Return the (x, y) coordinate for the center point of the cell that contains the specified text.  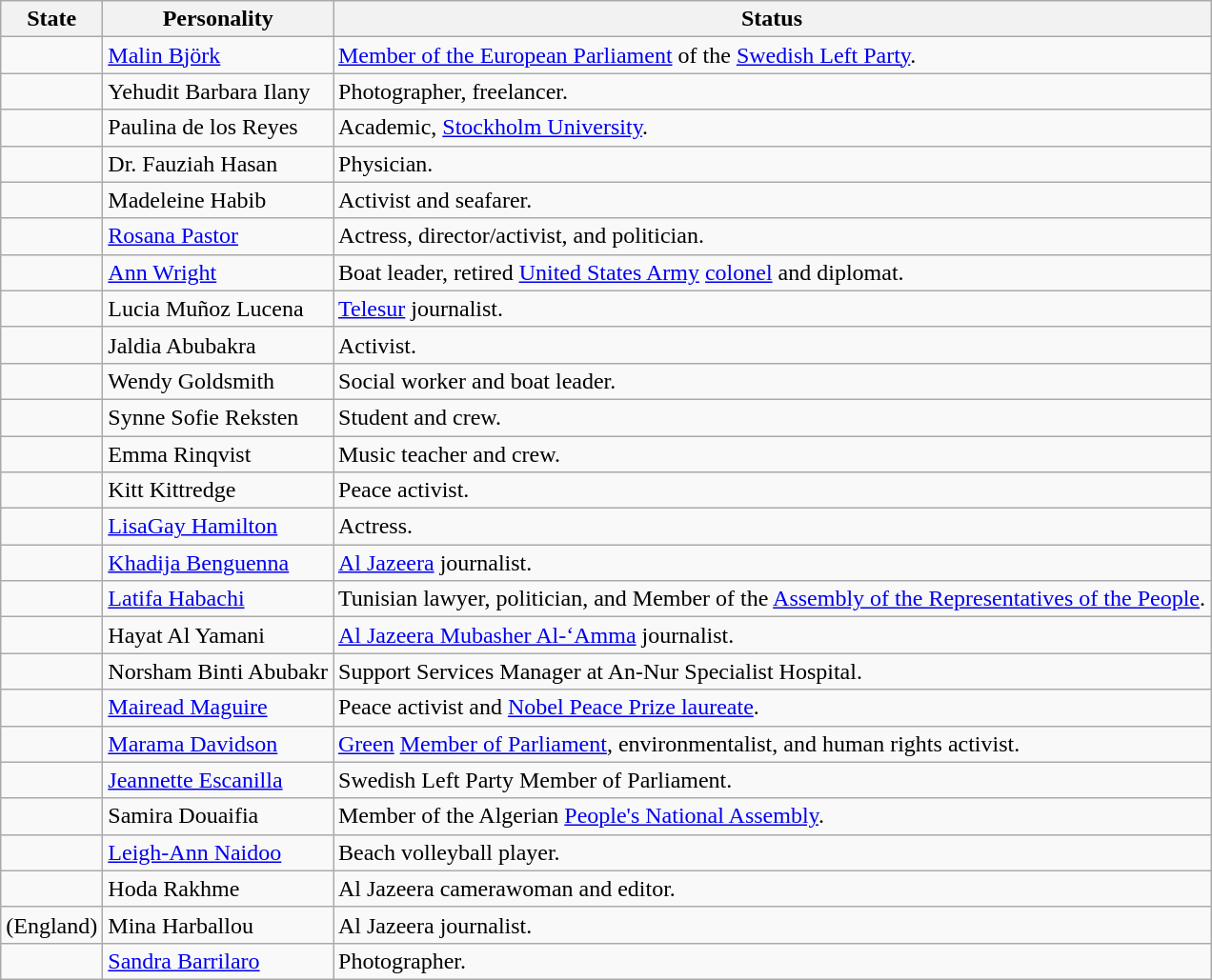
LisaGay Hamilton (218, 527)
Malin Björk (218, 55)
Member of the European Parliament of the Swedish Left Party. (772, 55)
Photographer. (772, 961)
Activist. (772, 345)
Leigh-Ann Naidoo (218, 852)
Norsham Binti Abubakr (218, 671)
Swedish Left Party Member of Parliament. (772, 780)
Mairead Maguire (218, 708)
Social worker and boat leader. (772, 381)
Personality (218, 19)
Latifa Habachi (218, 599)
Activist and seafarer. (772, 200)
Al Jazeera Mubasher Al-‘Amma journalist. (772, 635)
Rosana Pastor (218, 236)
Khadija Benguenna (218, 563)
Support Services Manager at An-Nur Specialist Hospital. (772, 671)
Boat leader, retired United States Army colonel and diplomat. (772, 272)
Photographer, freelancer. (772, 91)
Emma Rinqvist (218, 454)
Kitt Kittredge (218, 490)
Telesur journalist. (772, 309)
Actress. (772, 527)
Peace activist. (772, 490)
Paulina de los Reyes (218, 128)
Actress, director/activist, and politician. (772, 236)
Student and crew. (772, 417)
Green Member of Parliament, environmentalist, and human rights activist. (772, 744)
Hoda Rakhme (218, 889)
Beach volleyball player. (772, 852)
State (51, 19)
Peace activist and Nobel Peace Prize laureate. (772, 708)
Dr. Fauziah Hasan (218, 164)
Physician. (772, 164)
Lucia Muñoz Lucena (218, 309)
Yehudit Barbara Ilany (218, 91)
Madeleine Habib (218, 200)
Jeannette Escanilla (218, 780)
Ann Wright (218, 272)
Academic, Stockholm University. (772, 128)
Mina Harballou (218, 925)
Hayat Al Yamani (218, 635)
Jaldia Abubakra (218, 345)
Marama Davidson (218, 744)
(England) (51, 925)
Status (772, 19)
Sandra Barrilaro (218, 961)
Music teacher and crew. (772, 454)
Wendy Goldsmith (218, 381)
Al Jazeera camerawoman and editor. (772, 889)
Member of the Algerian People's National Assembly. (772, 816)
Tunisian lawyer, politician, and Member of the Assembly of the Representatives of the People. (772, 599)
Samira Douaifia (218, 816)
Synne Sofie Reksten (218, 417)
